Output the [X, Y] coordinate of the center of the cell containing the given text.  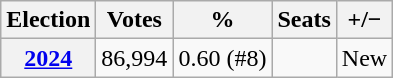
86,994 [134, 58]
0.60 (#8) [222, 58]
New [364, 58]
2024 [48, 58]
Votes [134, 20]
Seats [304, 20]
+/− [364, 20]
% [222, 20]
Election [48, 20]
